Determine the [x, y] coordinate at the center of the cell enclosing the given text.  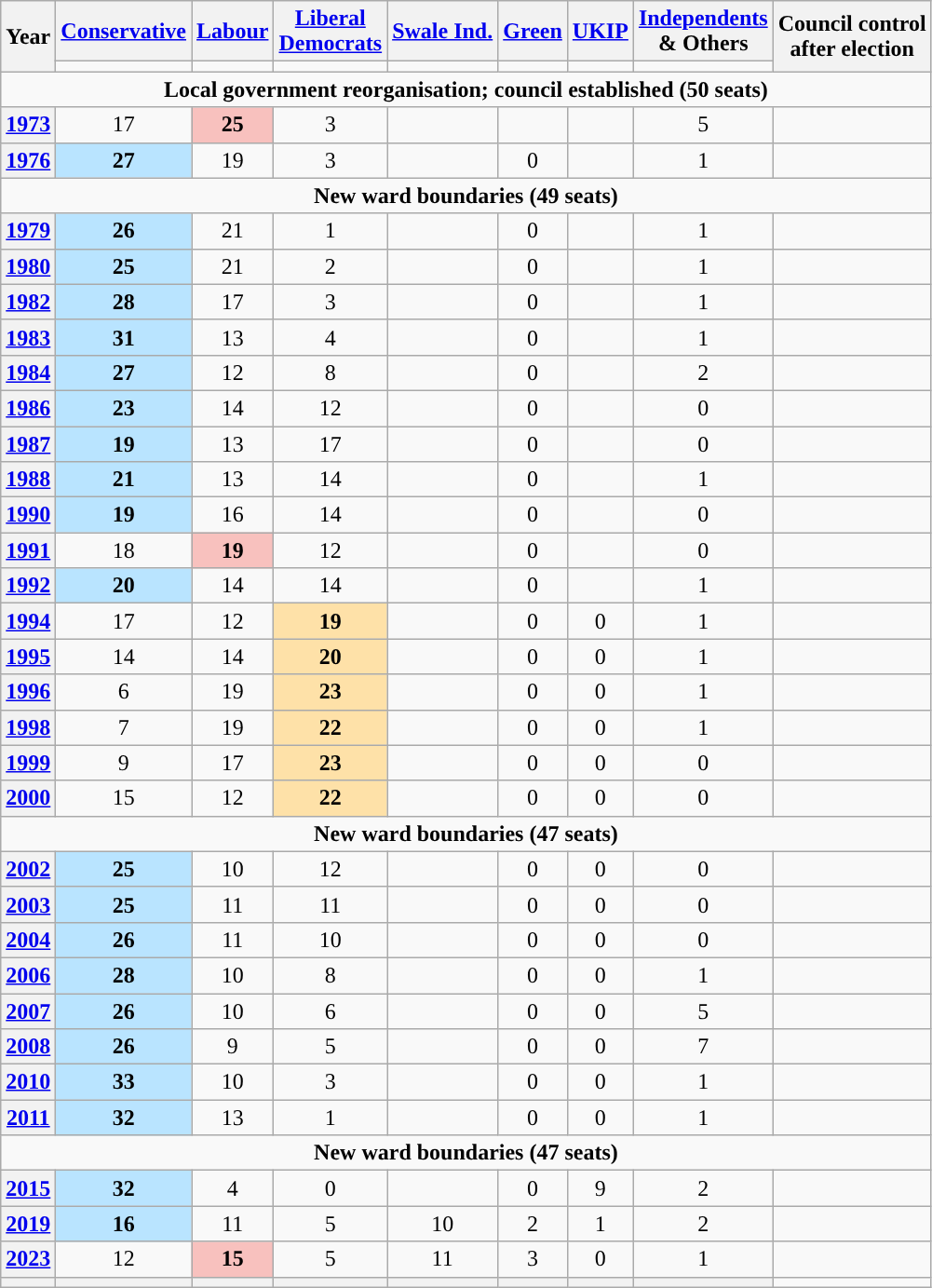
2011 [28, 1118]
1982 [28, 302]
1980 [28, 266]
33 [124, 1082]
2004 [28, 940]
2008 [28, 1047]
Conservative [124, 32]
1976 [28, 160]
Council controlafter election [852, 36]
1979 [28, 231]
2007 [28, 1010]
Labour [233, 32]
1991 [28, 550]
1995 [28, 657]
2003 [28, 904]
2015 [28, 1188]
1983 [28, 337]
1988 [28, 480]
New ward boundaries (49 seats) [466, 196]
18 [124, 550]
1996 [28, 692]
1986 [28, 408]
1998 [28, 727]
2000 [28, 798]
2002 [28, 869]
Year [28, 36]
31 [124, 337]
1994 [28, 621]
1999 [28, 763]
UKIP [600, 32]
Independents& Others [703, 32]
1992 [28, 586]
1987 [28, 444]
Green [533, 32]
2023 [28, 1259]
2019 [28, 1224]
Local government reorganisation; council established (50 seats) [466, 89]
Swale Ind. [443, 32]
Liberal Democrats [331, 32]
2010 [28, 1082]
1990 [28, 515]
1984 [28, 373]
2006 [28, 975]
1973 [28, 125]
